Find where the given text appears and provide that cell's center as (X, Y) coordinate. 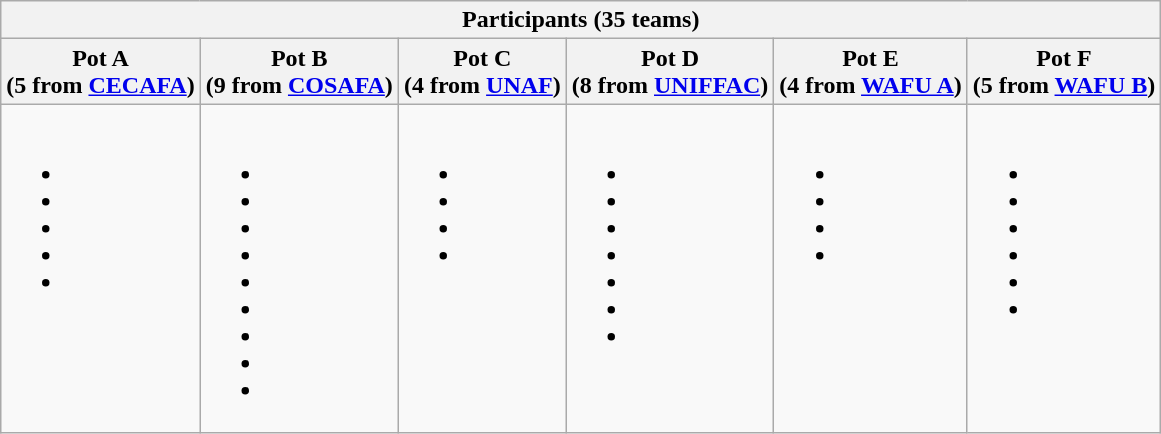
Pot B(9 from COSAFA) (299, 72)
Pot E(4 from WAFU A) (871, 72)
Pot D(8 from UNIFFAC) (670, 72)
Pot F(5 from WAFU B) (1064, 72)
Pot A(5 from CECAFA) (100, 72)
Participants (35 teams) (581, 20)
Pot C (4 from UNAF) (482, 72)
